Identify which cell holds the provided text, then report its [X, Y] central coordinate. 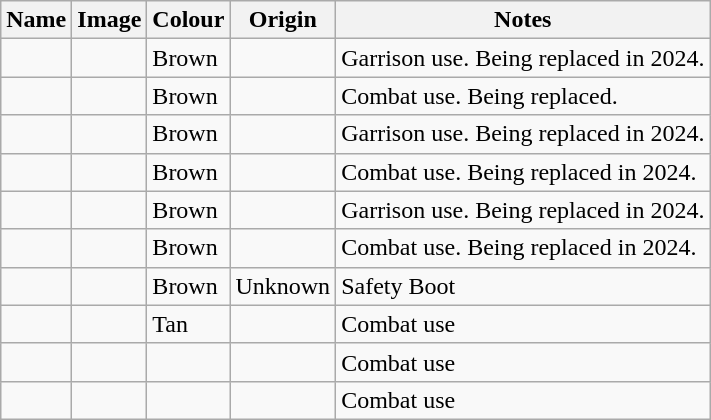
Image [110, 20]
Notes [523, 20]
Tan [188, 324]
Colour [188, 20]
Safety Boot [523, 286]
Name [36, 20]
Combat use. Being replaced. [523, 96]
Origin [283, 20]
Unknown [283, 286]
